Return (X, Y) of the center of cell containing provided text 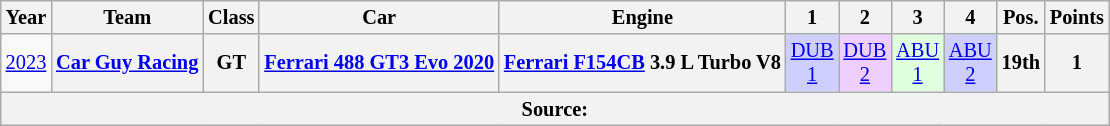
DUB1 (812, 63)
DUB2 (866, 63)
Year (26, 17)
Source: (555, 109)
2023 (26, 63)
GT (231, 63)
ABU1 (918, 63)
ABU2 (970, 63)
Class (231, 17)
Ferrari 488 GT3 Evo 2020 (379, 63)
Points (1077, 17)
3 (918, 17)
2 (866, 17)
Engine (642, 17)
19th (1021, 63)
Team (127, 17)
Car (379, 17)
Car Guy Racing (127, 63)
Ferrari F154CB 3.9 L Turbo V8 (642, 63)
Pos. (1021, 17)
4 (970, 17)
